Capture the cell that displays the provided text and extract its [x, y] central coordinate. 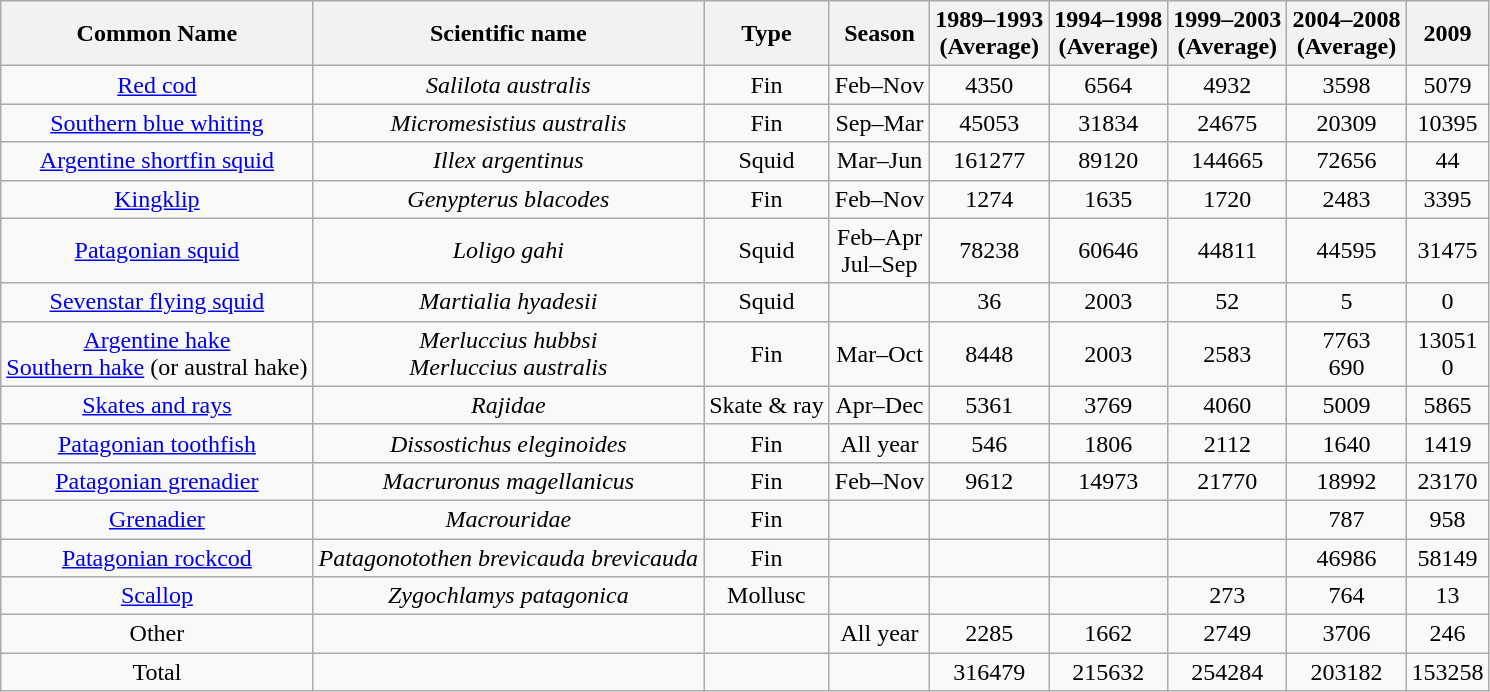
1640 [1346, 443]
2004–2008 (Average) [1346, 34]
4350 [990, 85]
20309 [1346, 123]
1806 [1108, 443]
21770 [1228, 481]
Patagonian toothfish [157, 443]
Micromesistius australis [508, 123]
14973 [1108, 481]
1989–1993 (Average) [990, 34]
2483 [1346, 199]
Apr–Dec [879, 405]
Mollusc [767, 596]
Total [157, 672]
5361 [990, 405]
Mar–Jun [879, 161]
4932 [1228, 85]
1720 [1228, 199]
Illex argentinus [508, 161]
78238 [990, 250]
Dissostichus eleginoides [508, 443]
3706 [1346, 634]
254284 [1228, 672]
13 [1448, 596]
4060 [1228, 405]
58149 [1448, 557]
Red cod [157, 85]
5079 [1448, 85]
246 [1448, 634]
1419 [1448, 443]
316479 [990, 672]
2112 [1228, 443]
72656 [1346, 161]
Skate & ray [767, 405]
1274 [990, 199]
44 [1448, 161]
23170 [1448, 481]
Patagonotothen brevicauda brevicauda [508, 557]
Kingklip [157, 199]
1999–2003 (Average) [1228, 34]
2749 [1228, 634]
Argentine shortfin squid [157, 161]
Common Name [157, 34]
Loligo gahi [508, 250]
0 [1448, 302]
Macruronus magellanicus [508, 481]
Scientific name [508, 34]
5 [1346, 302]
5009 [1346, 405]
31475 [1448, 250]
Type [767, 34]
787 [1346, 519]
8448 [990, 354]
2009 [1448, 34]
215632 [1108, 672]
Season [879, 34]
764 [1346, 596]
2285 [990, 634]
Genypterus blacodes [508, 199]
546 [990, 443]
Macrouridae [508, 519]
161277 [990, 161]
7763690 [1346, 354]
60646 [1108, 250]
1635 [1108, 199]
1994–1998 (Average) [1108, 34]
Patagonian rockcod [157, 557]
Mar–Oct [879, 354]
Grenadier [157, 519]
130510 [1448, 354]
958 [1448, 519]
31834 [1108, 123]
45053 [990, 123]
46986 [1346, 557]
Sep–Mar [879, 123]
Merluccius hubbsiMerluccius australis [508, 354]
24675 [1228, 123]
Zygochlamys patagonica [508, 596]
Rajidae [508, 405]
144665 [1228, 161]
3395 [1448, 199]
5865 [1448, 405]
153258 [1448, 672]
52 [1228, 302]
10395 [1448, 123]
1662 [1108, 634]
273 [1228, 596]
3598 [1346, 85]
6564 [1108, 85]
Other [157, 634]
Scallop [157, 596]
203182 [1346, 672]
44811 [1228, 250]
Southern blue whiting [157, 123]
44595 [1346, 250]
Patagonian squid [157, 250]
2583 [1228, 354]
Argentine hakeSouthern hake (or austral hake) [157, 354]
36 [990, 302]
18992 [1346, 481]
Salilota australis [508, 85]
3769 [1108, 405]
Patagonian grenadier [157, 481]
9612 [990, 481]
Skates and rays [157, 405]
Feb–AprJul–Sep [879, 250]
Sevenstar flying squid [157, 302]
Martialia hyadesii [508, 302]
89120 [1108, 161]
